Pinpoint the cell where the given text exists, returning its (X, Y) midpoint coordinate. 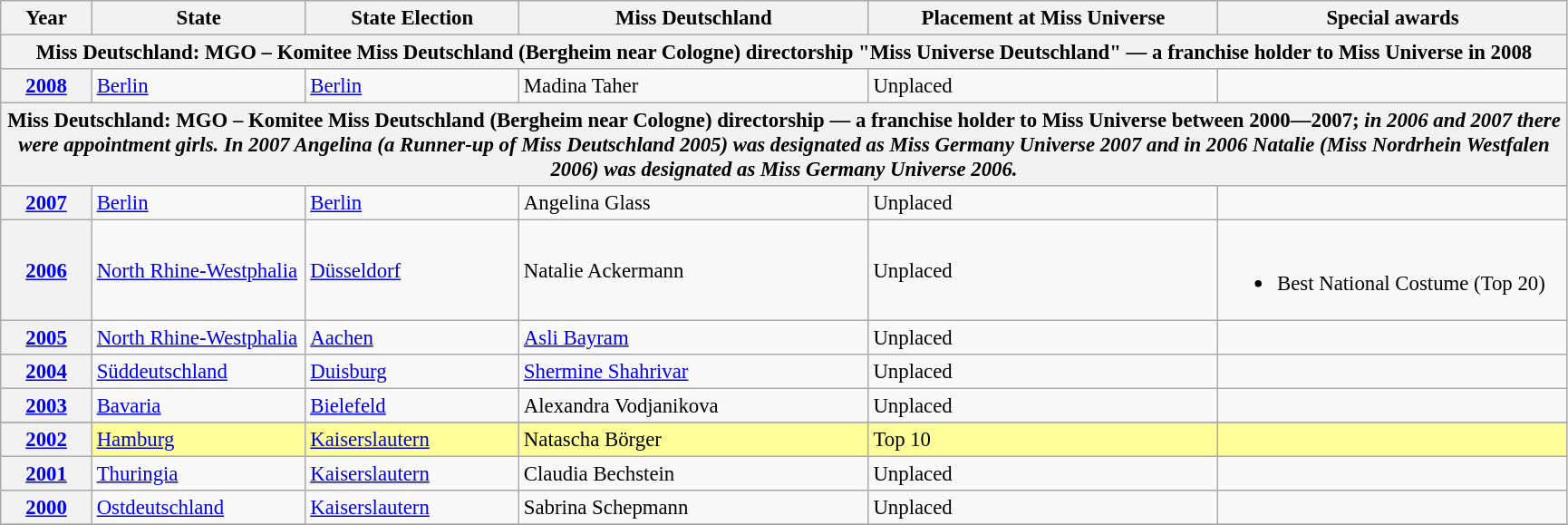
2004 (47, 372)
Shermine Shahrivar (694, 372)
2005 (47, 337)
Natalie Ackermann (694, 270)
Claudia Bechstein (694, 473)
Aachen (412, 337)
Hamburg (198, 440)
2008 (47, 86)
Asli Bayram (694, 337)
2002 (47, 440)
Ostdeutschland (198, 508)
2001 (47, 473)
2006 (47, 270)
2003 (47, 405)
Bielefeld (412, 405)
Sabrina Schepmann (694, 508)
Miss Deutschland (694, 18)
Natascha Börger (694, 440)
Special awards (1393, 18)
State (198, 18)
Duisburg (412, 372)
Bavaria (198, 405)
Thuringia (198, 473)
Best National Costume (Top 20) (1393, 270)
Year (47, 18)
Angelina Glass (694, 203)
Süddeutschland (198, 372)
Alexandra Vodjanikova (694, 405)
Düsseldorf (412, 270)
Placement at Miss Universe (1043, 18)
Top 10 (1043, 440)
2000 (47, 508)
Madina Taher (694, 86)
State Election (412, 18)
2007 (47, 203)
